Return (x, y) of the center of cell containing provided text 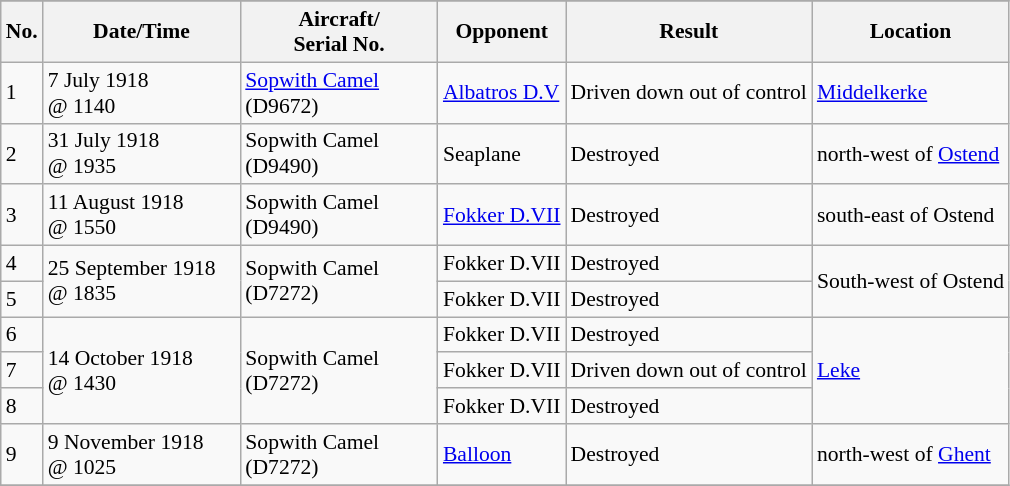
1 (22, 92)
Leke (910, 370)
Opponent (502, 32)
south-east of Ostend (910, 216)
6 (22, 335)
Date/Time (142, 32)
South-west of Ostend (910, 282)
8 (22, 406)
9 (22, 454)
No. (22, 32)
2 (22, 154)
north-west of Ghent (910, 454)
Sopwith Camel(D9672) (339, 92)
11 August 1918@ 1550 (142, 216)
Albatros D.V (502, 92)
25 September 1918@ 1835 (142, 282)
Result (689, 32)
4 (22, 264)
Aircraft/Serial No. (339, 32)
7 (22, 371)
Middelkerke (910, 92)
3 (22, 216)
north-west of Ostend (910, 154)
7 July 1918@ 1140 (142, 92)
Seaplane (502, 154)
Balloon (502, 454)
31 July 1918@ 1935 (142, 154)
5 (22, 299)
14 October 1918@ 1430 (142, 370)
9 November 1918@ 1025 (142, 454)
Location (910, 32)
